Output the [x, y] coordinate of the center of the cell containing the given text.  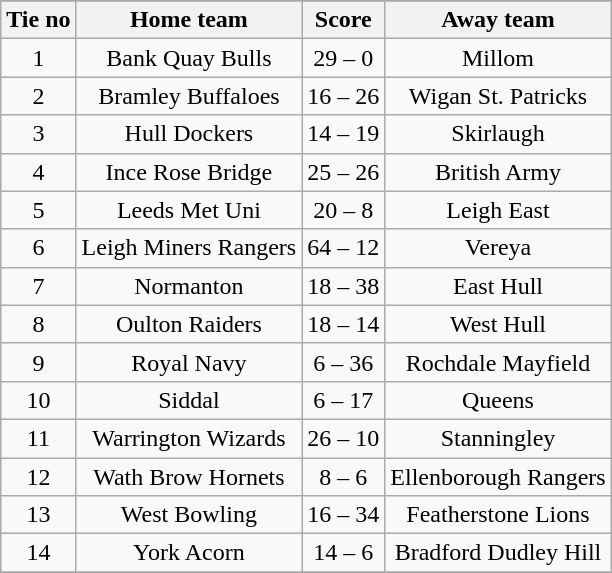
18 – 38 [344, 286]
Bank Quay Bulls [189, 58]
Ellenborough Rangers [498, 477]
Leeds Met Uni [189, 210]
20 – 8 [344, 210]
Skirlaugh [498, 134]
14 – 6 [344, 553]
Hull Dockers [189, 134]
Rochdale Mayfield [498, 362]
Warrington Wizards [189, 438]
6 – 36 [344, 362]
Queens [498, 400]
Royal Navy [189, 362]
2 [38, 96]
Vereya [498, 248]
16 – 34 [344, 515]
York Acorn [189, 553]
Wigan St. Patricks [498, 96]
East Hull [498, 286]
6 [38, 248]
West Bowling [189, 515]
Wath Brow Hornets [189, 477]
13 [38, 515]
1 [38, 58]
16 – 26 [344, 96]
Ince Rose Bridge [189, 172]
18 – 14 [344, 324]
Normanton [189, 286]
8 [38, 324]
Tie no [38, 20]
Siddal [189, 400]
Bradford Dudley Hill [498, 553]
11 [38, 438]
West Hull [498, 324]
Oulton Raiders [189, 324]
9 [38, 362]
Home team [189, 20]
26 – 10 [344, 438]
5 [38, 210]
Score [344, 20]
4 [38, 172]
7 [38, 286]
6 – 17 [344, 400]
14 [38, 553]
Leigh Miners Rangers [189, 248]
Millom [498, 58]
12 [38, 477]
29 – 0 [344, 58]
8 – 6 [344, 477]
64 – 12 [344, 248]
Leigh East [498, 210]
Bramley Buffaloes [189, 96]
14 – 19 [344, 134]
25 – 26 [344, 172]
Away team [498, 20]
Featherstone Lions [498, 515]
3 [38, 134]
British Army [498, 172]
10 [38, 400]
Stanningley [498, 438]
